Capture the cell that displays the provided text and extract its [X, Y] central coordinate. 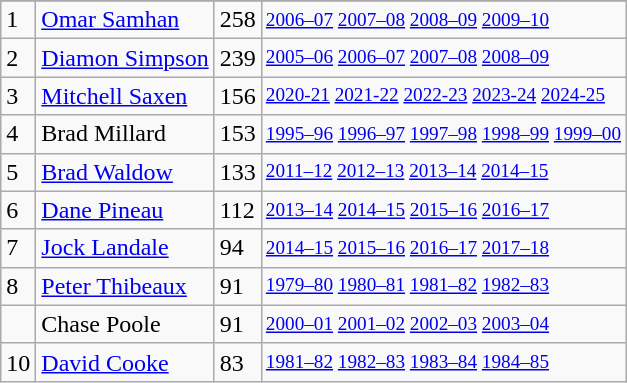
2020-21 2021-22 2022-23 2023-24 2024-25 [443, 96]
Omar Samhan [125, 20]
Dane Pineau [125, 210]
Brad Waldow [125, 172]
156 [238, 96]
2011–12 2012–13 2013–14 2014–15 [443, 172]
1 [18, 20]
Chase Poole [125, 324]
2014–15 2015–16 2016–17 2017–18 [443, 248]
Mitchell Saxen [125, 96]
5 [18, 172]
2000–01 2001–02 2002–03 2003–04 [443, 324]
10 [18, 362]
1995–96 1996–97 1997–98 1998–99 1999–00 [443, 134]
153 [238, 134]
3 [18, 96]
Peter Thibeaux [125, 286]
David Cooke [125, 362]
1981–82 1982–83 1983–84 1984–85 [443, 362]
Diamon Simpson [125, 58]
2005–06 2006–07 2007–08 2008–09 [443, 58]
Brad Millard [125, 134]
2 [18, 58]
7 [18, 248]
239 [238, 58]
83 [238, 362]
2006–07 2007–08 2008–09 2009–10 [443, 20]
112 [238, 210]
133 [238, 172]
8 [18, 286]
2013–14 2014–15 2015–16 2016–17 [443, 210]
94 [238, 248]
4 [18, 134]
6 [18, 210]
258 [238, 20]
1979–80 1980–81 1981–82 1982–83 [443, 286]
Jock Landale [125, 248]
